For the text-containing cell, return its midpoint in [X, Y] coordinate format. 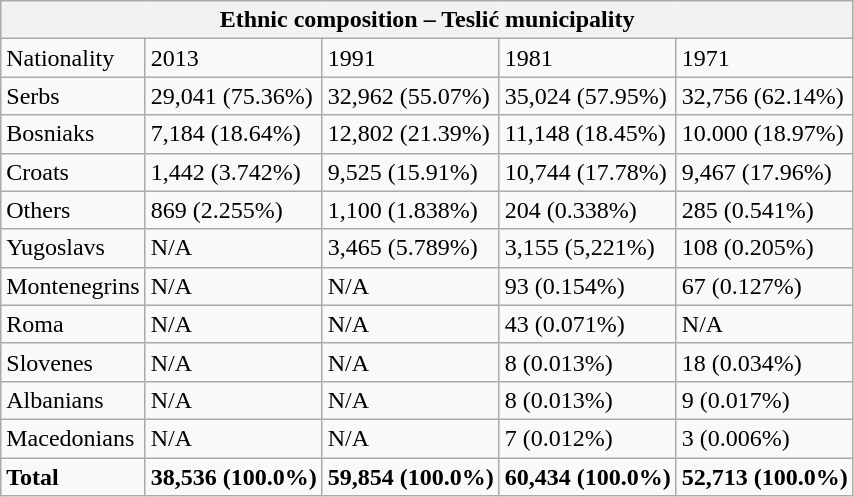
1991 [410, 58]
32,962 (55.07%) [410, 96]
Yugoslavs [73, 248]
67 (0.127%) [764, 286]
204 (0.338%) [588, 210]
Montenegrins [73, 286]
Albanians [73, 400]
3 (0.006%) [764, 438]
Ethnic composition – Teslić municipality [428, 20]
43 (0.071%) [588, 324]
9,525 (15.91%) [410, 172]
7,184 (18.64%) [234, 134]
18 (0.034%) [764, 362]
7 (0.012%) [588, 438]
11,148 (18.45%) [588, 134]
3,465 (5.789%) [410, 248]
12,802 (21.39%) [410, 134]
1981 [588, 58]
9,467 (17.96%) [764, 172]
108 (0.205%) [764, 248]
Roma [73, 324]
35,024 (57.95%) [588, 96]
93 (0.154%) [588, 286]
10.000 (18.97%) [764, 134]
Bosniaks [73, 134]
32,756 (62.14%) [764, 96]
60,434 (100.0%) [588, 477]
38,536 (100.0%) [234, 477]
285 (0.541%) [764, 210]
Serbs [73, 96]
10,744 (17.78%) [588, 172]
1971 [764, 58]
Croats [73, 172]
Macedonians [73, 438]
1,100 (1.838%) [410, 210]
Total [73, 477]
9 (0.017%) [764, 400]
869 (2.255%) [234, 210]
2013 [234, 58]
Others [73, 210]
Nationality [73, 58]
59,854 (100.0%) [410, 477]
52,713 (100.0%) [764, 477]
3,155 (5,221%) [588, 248]
1,442 (3.742%) [234, 172]
29,041 (75.36%) [234, 96]
Slovenes [73, 362]
